Output the [x, y] coordinate of the center of the cell containing the given text.  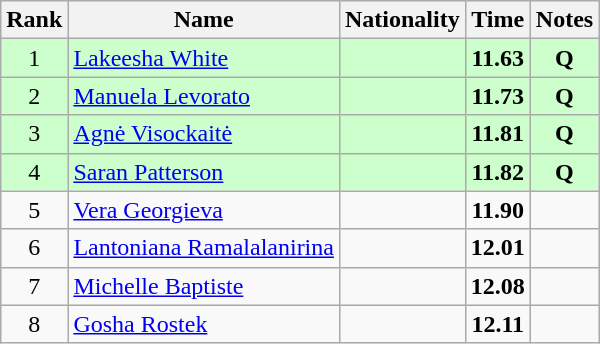
4 [34, 172]
Lantoniana Ramalalanirina [204, 248]
Notes [564, 20]
Time [498, 20]
2 [34, 96]
6 [34, 248]
12.11 [498, 324]
Name [204, 20]
12.08 [498, 286]
5 [34, 210]
Michelle Baptiste [204, 286]
11.73 [498, 96]
11.90 [498, 210]
11.81 [498, 134]
Gosha Rostek [204, 324]
Manuela Levorato [204, 96]
Saran Patterson [204, 172]
Rank [34, 20]
8 [34, 324]
Nationality [402, 20]
11.82 [498, 172]
Vera Georgieva [204, 210]
Agnė Visockaitė [204, 134]
7 [34, 286]
11.63 [498, 58]
12.01 [498, 248]
1 [34, 58]
3 [34, 134]
Lakeesha White [204, 58]
